Extract the (x, y) coordinate from the center of the cell holding the provided text.  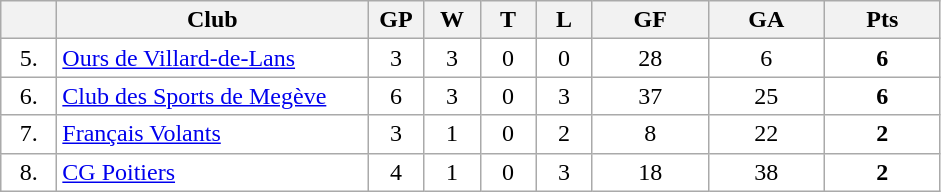
37 (650, 96)
4 (396, 172)
7. (29, 134)
Ours de Villard-de-Lans (212, 58)
Français Volants (212, 134)
GF (650, 20)
28 (650, 58)
8. (29, 172)
25 (766, 96)
Club (212, 20)
6. (29, 96)
T (508, 20)
5. (29, 58)
38 (766, 172)
L (564, 20)
18 (650, 172)
CG Poitiers (212, 172)
8 (650, 134)
Pts (882, 20)
GA (766, 20)
GP (396, 20)
Club des Sports de Megève (212, 96)
22 (766, 134)
W (452, 20)
